Capture the cell that displays the provided text and extract its [X, Y] central coordinate. 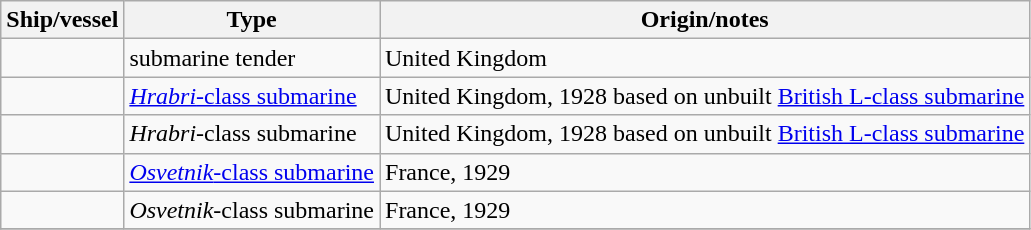
Origin/notes [705, 20]
Type [252, 20]
United Kingdom [705, 58]
Ship/vessel [62, 20]
submarine tender [252, 58]
